For the text-containing cell, return its midpoint in [x, y] coordinate format. 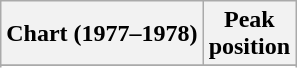
Chart (1977–1978) [102, 34]
Peakposition [249, 34]
